Provide the (X, Y) coordinate of the cell's center where the given text is located.  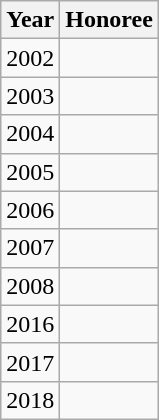
2007 (30, 248)
Honoree (110, 20)
2008 (30, 286)
2018 (30, 400)
2003 (30, 96)
2017 (30, 362)
Year (30, 20)
2004 (30, 134)
2006 (30, 210)
2002 (30, 58)
2016 (30, 324)
2005 (30, 172)
